Identify which cell holds the provided text, then report its (x, y) central coordinate. 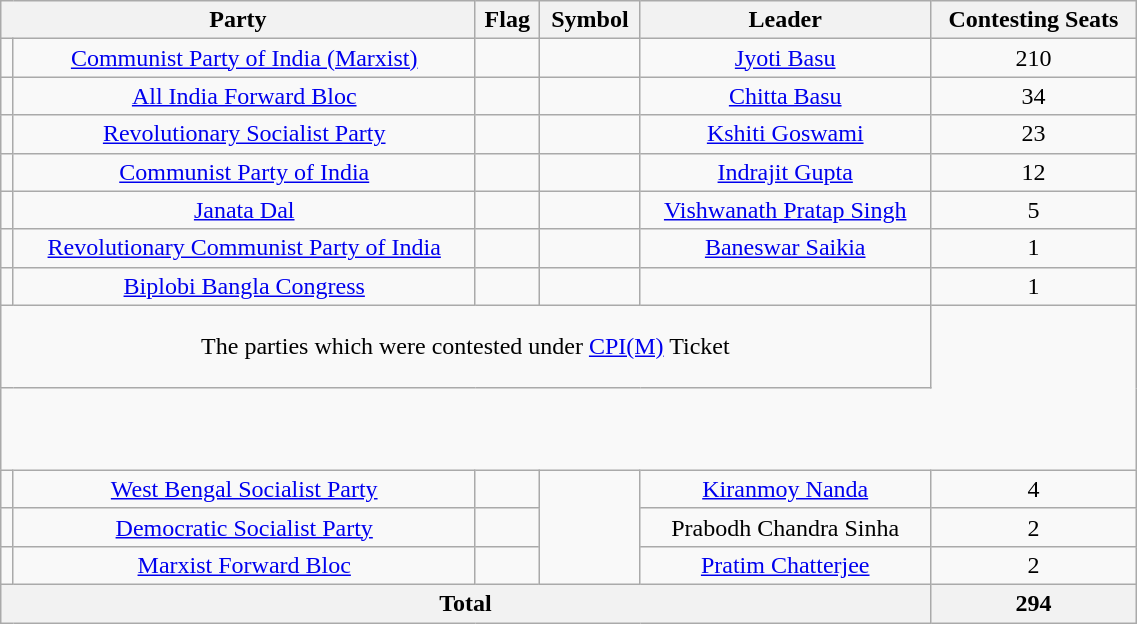
Chitta Basu (785, 96)
Pratim Chatterjee (785, 565)
Marxist Forward Bloc (244, 565)
All India Forward Bloc (244, 96)
Jyoti Basu (785, 58)
Symbol (590, 20)
Democratic Socialist Party (244, 527)
Total (466, 603)
Party (238, 20)
Flag (507, 20)
Baneswar Saikia (785, 248)
The parties which were contested under CPI(M) Ticket (466, 346)
34 (1034, 96)
12 (1034, 172)
Indrajit Gupta (785, 172)
4 (1034, 489)
5 (1034, 210)
Communist Party of India (Marxist) (244, 58)
Kshiti Goswami (785, 134)
Vishwanath Pratap Singh (785, 210)
Contesting Seats (1034, 20)
210 (1034, 58)
West Bengal Socialist Party (244, 489)
294 (1034, 603)
Revolutionary Socialist Party (244, 134)
23 (1034, 134)
Janata Dal (244, 210)
Prabodh Chandra Sinha (785, 527)
Kiranmoy Nanda (785, 489)
Revolutionary Communist Party of India (244, 248)
Biplobi Bangla Congress (244, 286)
Leader (785, 20)
Communist Party of India (244, 172)
